Return [X, Y] of the center of cell containing provided text 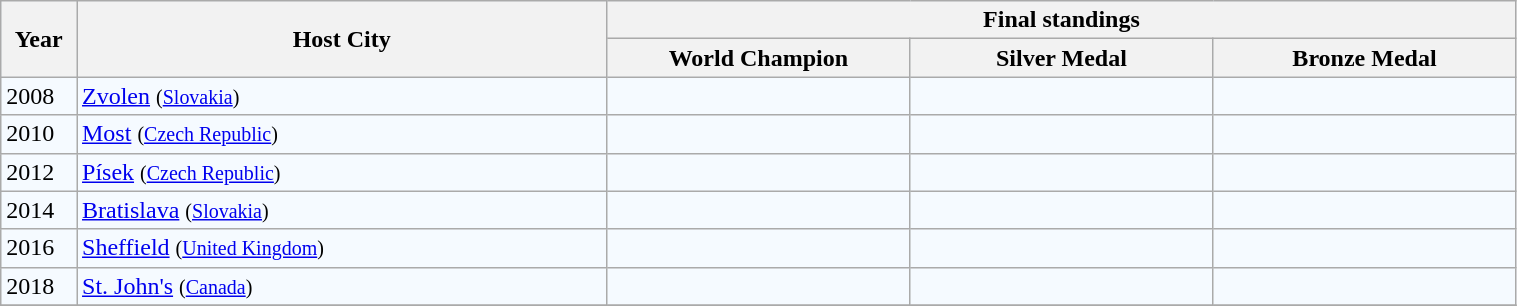
2016 [39, 248]
2012 [39, 172]
Bratislava (Slovakia) [341, 210]
Most (Czech Republic) [341, 134]
Silver Medal [1062, 58]
Host City [341, 39]
Zvolen (Slovakia) [341, 96]
Bronze Medal [1364, 58]
2010 [39, 134]
2014 [39, 210]
Sheffield (United Kingdom) [341, 248]
2018 [39, 286]
2008 [39, 96]
World Champion [758, 58]
Year [39, 39]
Písek (Czech Republic) [341, 172]
Final standings [1062, 20]
St. John's (Canada) [341, 286]
